Provide the [x, y] coordinate of the cell's center where the given text is located.  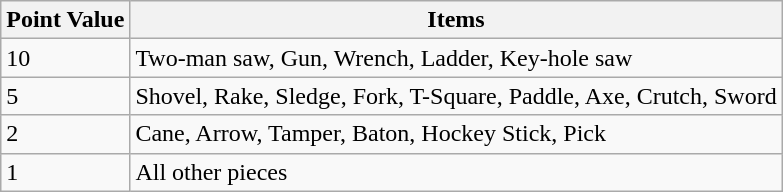
All other pieces [456, 172]
Shovel, Rake, Sledge, Fork, T-Square, Paddle, Axe, Crutch, Sword [456, 96]
Items [456, 20]
Cane, Arrow, Tamper, Baton, Hockey Stick, Pick [456, 134]
10 [66, 58]
Point Value [66, 20]
2 [66, 134]
1 [66, 172]
5 [66, 96]
Two-man saw, Gun, Wrench, Ladder, Key-hole saw [456, 58]
